Search for the cell housing the specified text and yield its (X, Y) center coordinate. 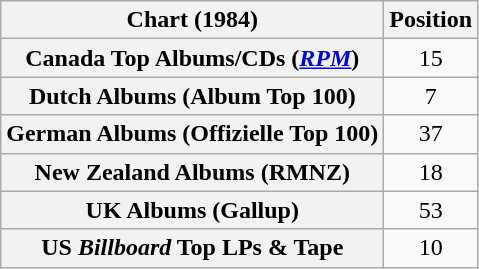
Position (431, 20)
37 (431, 134)
7 (431, 96)
Chart (1984) (192, 20)
53 (431, 210)
UK Albums (Gallup) (192, 210)
New Zealand Albums (RMNZ) (192, 172)
15 (431, 58)
Canada Top Albums/CDs (RPM) (192, 58)
US Billboard Top LPs & Tape (192, 248)
Dutch Albums (Album Top 100) (192, 96)
10 (431, 248)
18 (431, 172)
German Albums (Offizielle Top 100) (192, 134)
